Identify which cell holds the provided text, then report its [x, y] central coordinate. 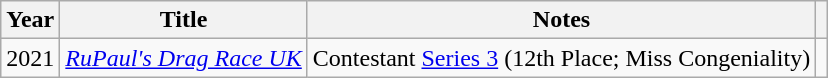
Year [30, 20]
RuPaul's Drag Race UK [184, 58]
Title [184, 20]
2021 [30, 58]
Contestant Series 3 (12th Place; Miss Congeniality) [561, 58]
Notes [561, 20]
